Provide the (X, Y) coordinate of the cell's center where the given text is located.  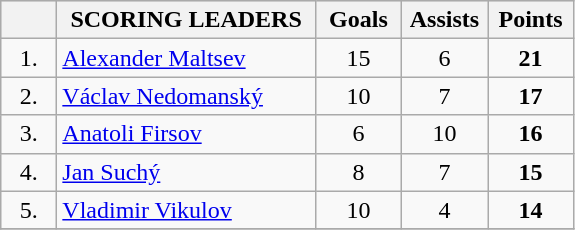
17 (531, 96)
1. (29, 58)
16 (531, 134)
Vladimir Vikulov (186, 210)
Anatoli Firsov (186, 134)
8 (358, 172)
4. (29, 172)
Alexander Maltsev (186, 58)
3. (29, 134)
Jan Suchý (186, 172)
14 (531, 210)
Václav Nedomanský (186, 96)
5. (29, 210)
4 (444, 210)
Assists (444, 20)
SCORING LEADERS (186, 20)
2. (29, 96)
Points (531, 20)
21 (531, 58)
Goals (358, 20)
